Extract the [x, y] coordinate from the center of the cell holding the provided text.  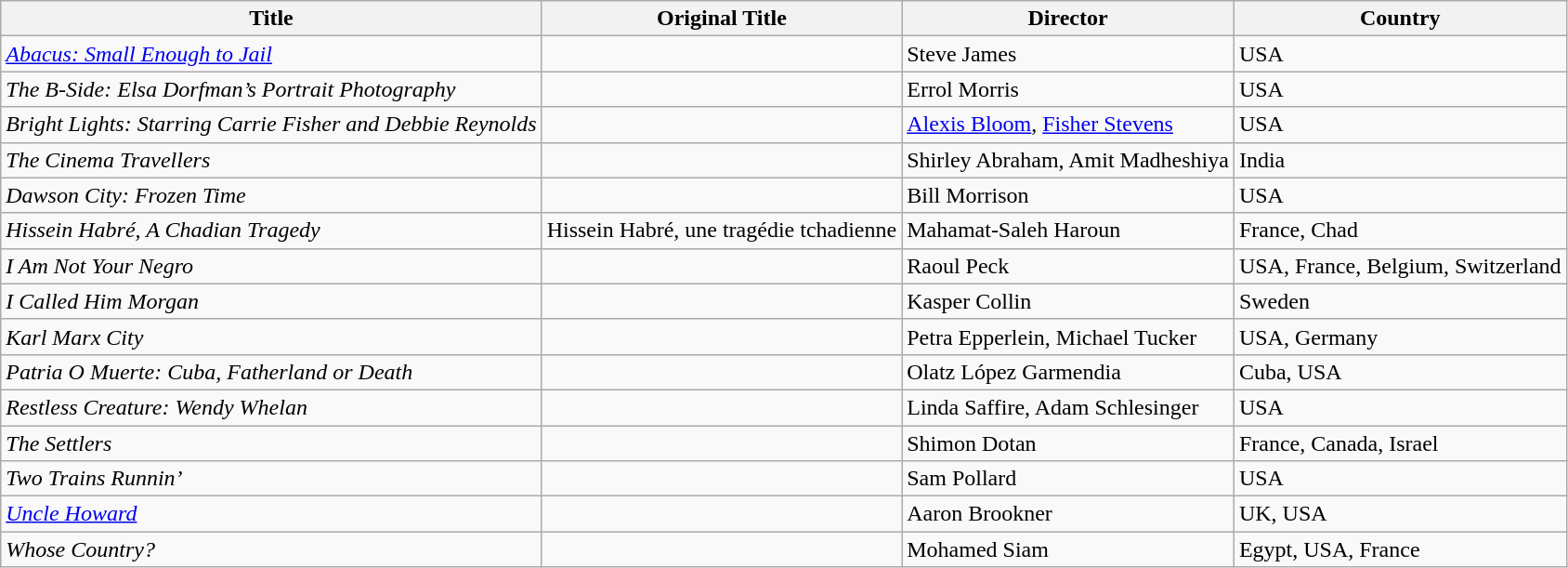
Kasper Collin [1068, 301]
Mahamat-Saleh Haroun [1068, 231]
Mohamed Siam [1068, 549]
Whose Country? [271, 549]
USA, Germany [1400, 337]
I Am Not Your Negro [271, 266]
Shirley Abraham, Amit Madheshiya [1068, 160]
Dawson City: Frozen Time [271, 195]
Steve James [1068, 54]
Petra Epperlein, Michael Tucker [1068, 337]
Bright Lights: Starring Carrie Fisher and Debbie Reynolds [271, 125]
The Settlers [271, 443]
Two Trains Runnin’ [271, 479]
Country [1400, 19]
Olatz López Garmendia [1068, 372]
I Called Him Morgan [271, 301]
Errol Morris [1068, 89]
Egypt, USA, France [1400, 549]
Karl Marx City [271, 337]
Title [271, 19]
Restless Creature: Wendy Whelan [271, 407]
UK, USA [1400, 514]
Patria O Muerte: Cuba, Fatherland or Death [271, 372]
Shimon Dotan [1068, 443]
Bill Morrison [1068, 195]
India [1400, 160]
Linda Saffire, Adam Schlesinger [1068, 407]
USA, France, Belgium, Switzerland [1400, 266]
Sam Pollard [1068, 479]
Original Title [722, 19]
Raoul Peck [1068, 266]
Sweden [1400, 301]
France, Chad [1400, 231]
Hissein Habré, A Chadian Tragedy [271, 231]
Hissein Habré, une tragédie tchadienne [722, 231]
Aaron Brookner [1068, 514]
The B-Side: Elsa Dorfman’s Portrait Photography [271, 89]
Uncle Howard [271, 514]
The Cinema Travellers [271, 160]
Abacus: Small Enough to Jail [271, 54]
Alexis Bloom, Fisher Stevens [1068, 125]
France, Canada, Israel [1400, 443]
Cuba, USA [1400, 372]
Director [1068, 19]
